Capture the cell that displays the provided text and extract its [x, y] central coordinate. 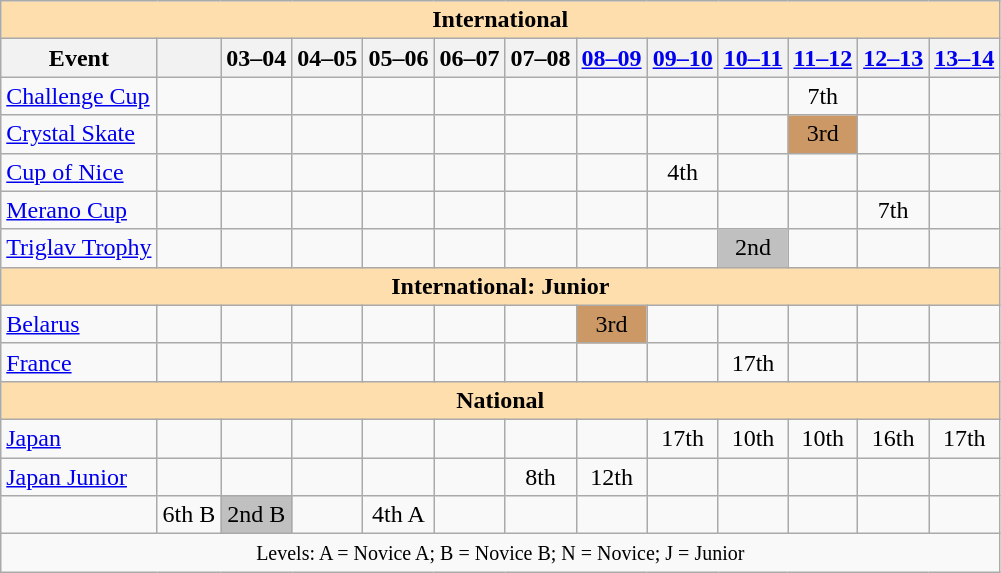
06–07 [470, 58]
6th B [189, 515]
4th [682, 172]
09–10 [682, 58]
Cup of Nice [79, 172]
03–04 [256, 58]
16th [894, 438]
International: Junior [500, 286]
05–06 [398, 58]
11–12 [823, 58]
12th [612, 477]
International [500, 20]
France [79, 362]
Challenge Cup [79, 96]
4th A [398, 515]
Merano Cup [79, 210]
National [500, 400]
10–11 [753, 58]
2nd [753, 248]
13–14 [964, 58]
Levels: A = Novice A; B = Novice B; N = Novice; J = Junior [500, 553]
Japan [79, 438]
Event [79, 58]
07–08 [540, 58]
08–09 [612, 58]
Triglav Trophy [79, 248]
2nd B [256, 515]
8th [540, 477]
Crystal Skate [79, 134]
Japan Junior [79, 477]
12–13 [894, 58]
Belarus [79, 324]
04–05 [328, 58]
